Provide the [x, y] coordinate of the cell's center where the given text is located.  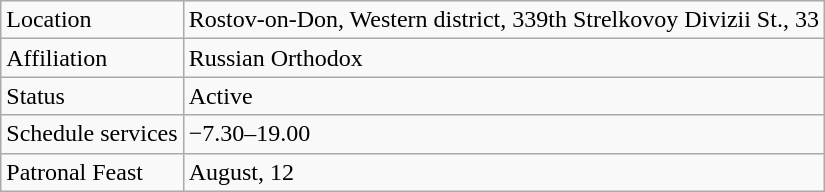
Status [92, 96]
Location [92, 20]
Patronal Feast [92, 172]
Rostov-on-Don, Western district, 339th Strelkovoy Divizii St., 33 [504, 20]
Active [504, 96]
Schedule services [92, 134]
Affiliation [92, 58]
−7.30–19.00 [504, 134]
Russian Orthodox [504, 58]
August, 12 [504, 172]
